From the cell containing the given text, extract its center point as [x, y] coordinate. 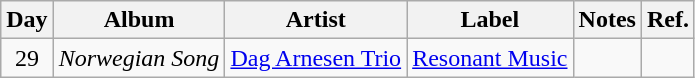
Label [490, 20]
Norwegian Song [139, 58]
Dag Arnesen Trio [316, 58]
Resonant Music [490, 58]
Ref. [668, 20]
Notes [607, 20]
29 [27, 58]
Artist [316, 20]
Album [139, 20]
Day [27, 20]
